Provide the (X, Y) coordinate of the cell's center where the given text is located.  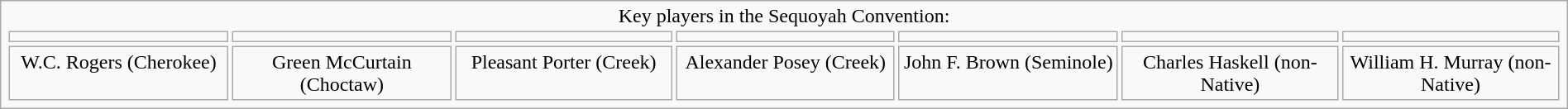
William H. Murray (non-Native) (1451, 73)
Charles Haskell (non-Native) (1230, 73)
Alexander Posey (Creek) (786, 73)
Green McCurtain (Choctaw) (342, 73)
John F. Brown (Seminole) (1009, 73)
W.C. Rogers (Cherokee) (119, 73)
Pleasant Porter (Creek) (564, 73)
